Extract the [x, y] coordinate from the center of the cell holding the provided text.  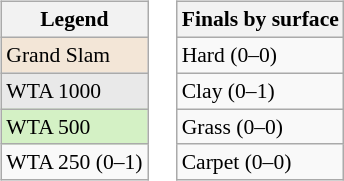
Legend [74, 20]
WTA 1000 [74, 91]
Carpet (0–0) [260, 162]
Clay (0–1) [260, 91]
Grass (0–0) [260, 127]
Grand Slam [74, 55]
WTA 250 (0–1) [74, 162]
Hard (0–0) [260, 55]
WTA 500 [74, 127]
Finals by surface [260, 20]
